Detect which cell encompasses the target text, then output its (x, y) center coordinate. 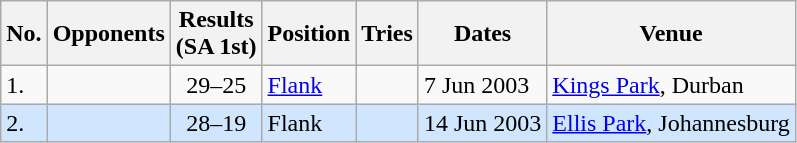
14 Jun 2003 (482, 123)
Dates (482, 34)
29–25 (216, 85)
7 Jun 2003 (482, 85)
Venue (672, 34)
Tries (388, 34)
No. (24, 34)
1. (24, 85)
Position (309, 34)
Opponents (108, 34)
Ellis Park, Johannesburg (672, 123)
2. (24, 123)
Kings Park, Durban (672, 85)
Results(SA 1st) (216, 34)
28–19 (216, 123)
